Search for the cell housing the specified text and yield its [X, Y] center coordinate. 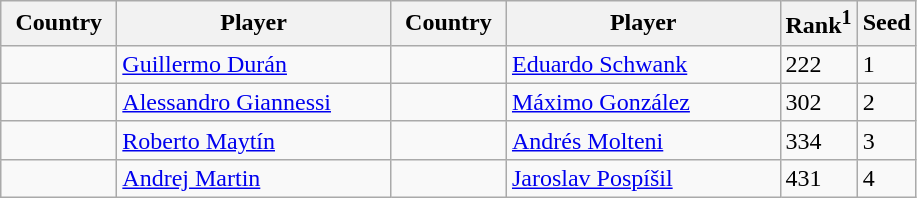
334 [818, 140]
Andrés Molteni [643, 140]
Eduardo Schwank [643, 64]
222 [818, 64]
3 [886, 140]
1 [886, 64]
Andrej Martin [254, 178]
Rank1 [818, 24]
Máximo González [643, 102]
Jaroslav Pospíšil [643, 178]
431 [818, 178]
Seed [886, 24]
2 [886, 102]
Alessandro Giannessi [254, 102]
Roberto Maytín [254, 140]
Guillermo Durán [254, 64]
302 [818, 102]
4 [886, 178]
